Return (x, y) of the center of cell containing provided text 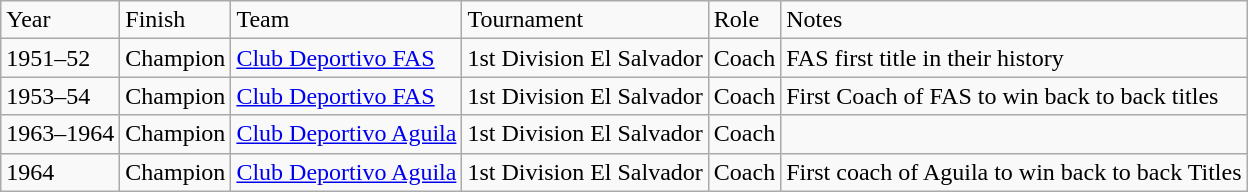
1953–54 (60, 96)
Team (346, 20)
Role (744, 20)
FAS first title in their history (1014, 58)
1963–1964 (60, 134)
1964 (60, 172)
Notes (1014, 20)
Year (60, 20)
Tournament (585, 20)
First Coach of FAS to win back to back titles (1014, 96)
Finish (176, 20)
First coach of Aguila to win back to back Titles (1014, 172)
1951–52 (60, 58)
